Identify which cell holds the provided text, then report its (x, y) central coordinate. 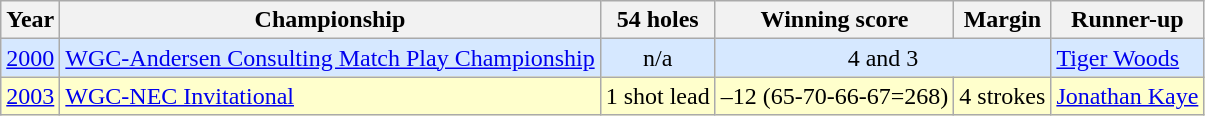
4 strokes (1002, 96)
–12 (65-70-66-67=268) (834, 96)
Winning score (834, 20)
Runner-up (1128, 20)
WGC-NEC Invitational (330, 96)
n/a (658, 58)
54 holes (658, 20)
Championship (330, 20)
Jonathan Kaye (1128, 96)
Year (30, 20)
1 shot lead (658, 96)
2003 (30, 96)
2000 (30, 58)
WGC-Andersen Consulting Match Play Championship (330, 58)
Tiger Woods (1128, 58)
4 and 3 (883, 58)
Margin (1002, 20)
